Find where the given text appears and provide that cell's center as (x, y) coordinate. 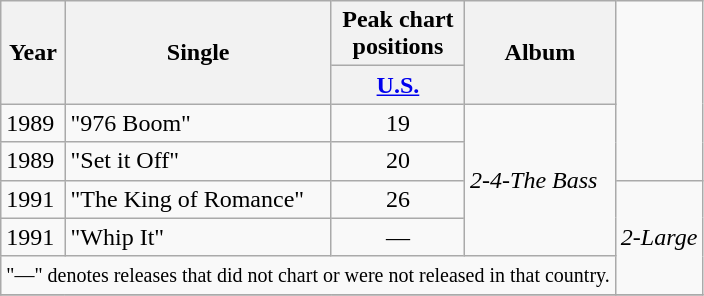
2-Large (659, 237)
Year (33, 52)
26 (398, 199)
Album (540, 52)
2-4-The Bass (540, 180)
"976 Boom" (198, 123)
U.S. (398, 85)
Peak chartpositions (398, 34)
"—" denotes releases that did not chart or were not released in that country. (308, 275)
19 (398, 123)
"Whip It" (198, 237)
— (398, 237)
"The King of Romance" (198, 199)
Single (198, 52)
"Set it Off" (198, 161)
20 (398, 161)
